For the text-containing cell, return its midpoint in (x, y) coordinate format. 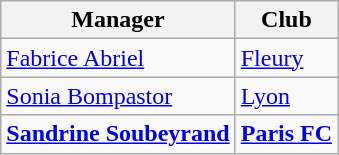
Club (286, 20)
Sandrine Soubeyrand (118, 134)
Lyon (286, 96)
Sonia Bompastor (118, 96)
Fabrice Abriel (118, 58)
Manager (118, 20)
Fleury (286, 58)
Paris FC (286, 134)
